Output the [x, y] coordinate of the center of the cell containing the given text.  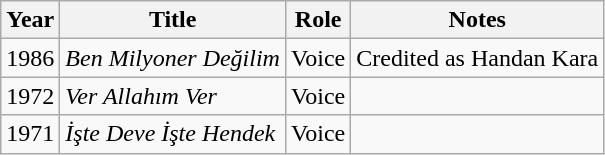
Notes [478, 20]
1986 [30, 58]
Ver Allahım Ver [173, 96]
İşte Deve İşte Hendek [173, 134]
Role [318, 20]
Credited as Handan Kara [478, 58]
1972 [30, 96]
Year [30, 20]
1971 [30, 134]
Ben Milyoner Değilim [173, 58]
Title [173, 20]
